Output the (x, y) coordinate of the center of the cell containing the given text.  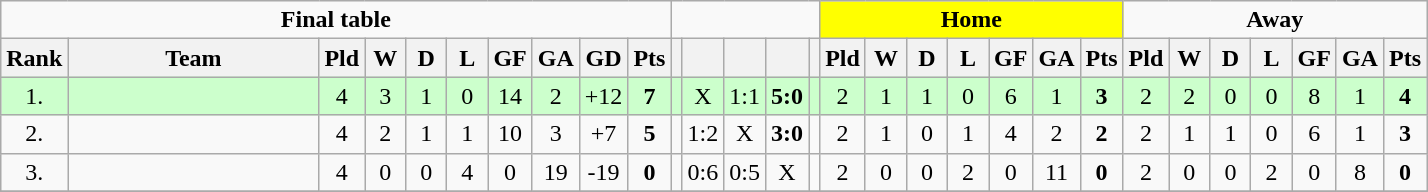
7 (650, 96)
Home (972, 20)
11 (1056, 172)
14 (510, 96)
5:0 (788, 96)
5 (650, 134)
+7 (604, 134)
3:0 (788, 134)
Final table (336, 20)
1. (34, 96)
GD (604, 58)
10 (510, 134)
2. (34, 134)
0:5 (745, 172)
3. (34, 172)
+12 (604, 96)
0:6 (703, 172)
Rank (34, 58)
1:2 (703, 134)
Team (194, 58)
1:1 (745, 96)
19 (556, 172)
-19 (604, 172)
Away (1274, 20)
